Return [x, y] of the center of cell containing provided text 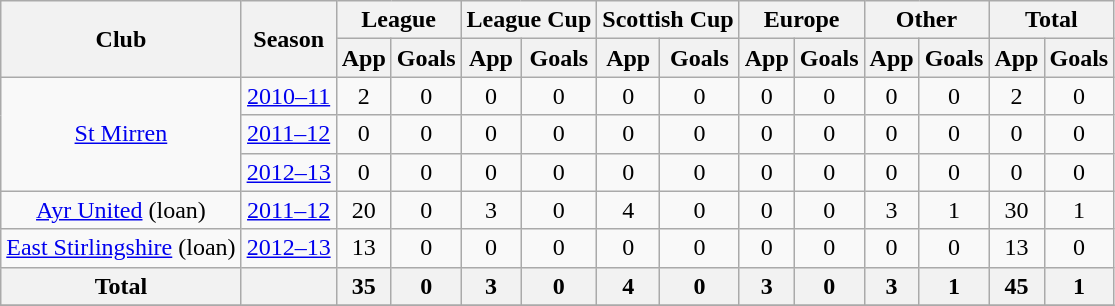
League Cup [529, 20]
Europe [802, 20]
Scottish Cup [668, 20]
League [398, 20]
20 [364, 210]
45 [1016, 286]
Season [288, 39]
2010–11 [288, 96]
St Mirren [121, 134]
Other [926, 20]
Club [121, 39]
35 [364, 286]
30 [1016, 210]
East Stirlingshire (loan) [121, 248]
Ayr United (loan) [121, 210]
